Provide the [x, y] coordinate of the cell's center where the given text is located.  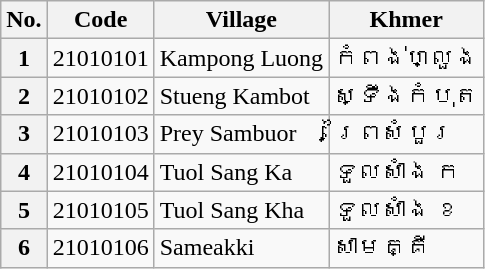
21010103 [100, 134]
Village [241, 20]
2 [24, 96]
3 [24, 134]
Tuol Sang Ka [241, 172]
Sameakki [241, 248]
21010102 [100, 96]
Stueng Kambot [241, 96]
ព្រៃសំបួរ [406, 134]
Tuol Sang Kha [241, 210]
6 [24, 248]
ទួលសាំង ខ [406, 210]
21010104 [100, 172]
No. [24, 20]
Khmer [406, 20]
សាមគ្គី [406, 248]
21010106 [100, 248]
ស្ទឹងកំបុត [406, 96]
កំពង់ហ្លួង [406, 58]
5 [24, 210]
Kampong Luong [241, 58]
21010105 [100, 210]
21010101 [100, 58]
Code [100, 20]
Prey Sambuor [241, 134]
4 [24, 172]
ទួលសាំង ក [406, 172]
1 [24, 58]
